Scan for the cell matching the given text and deliver its (x, y) coordinate at center. 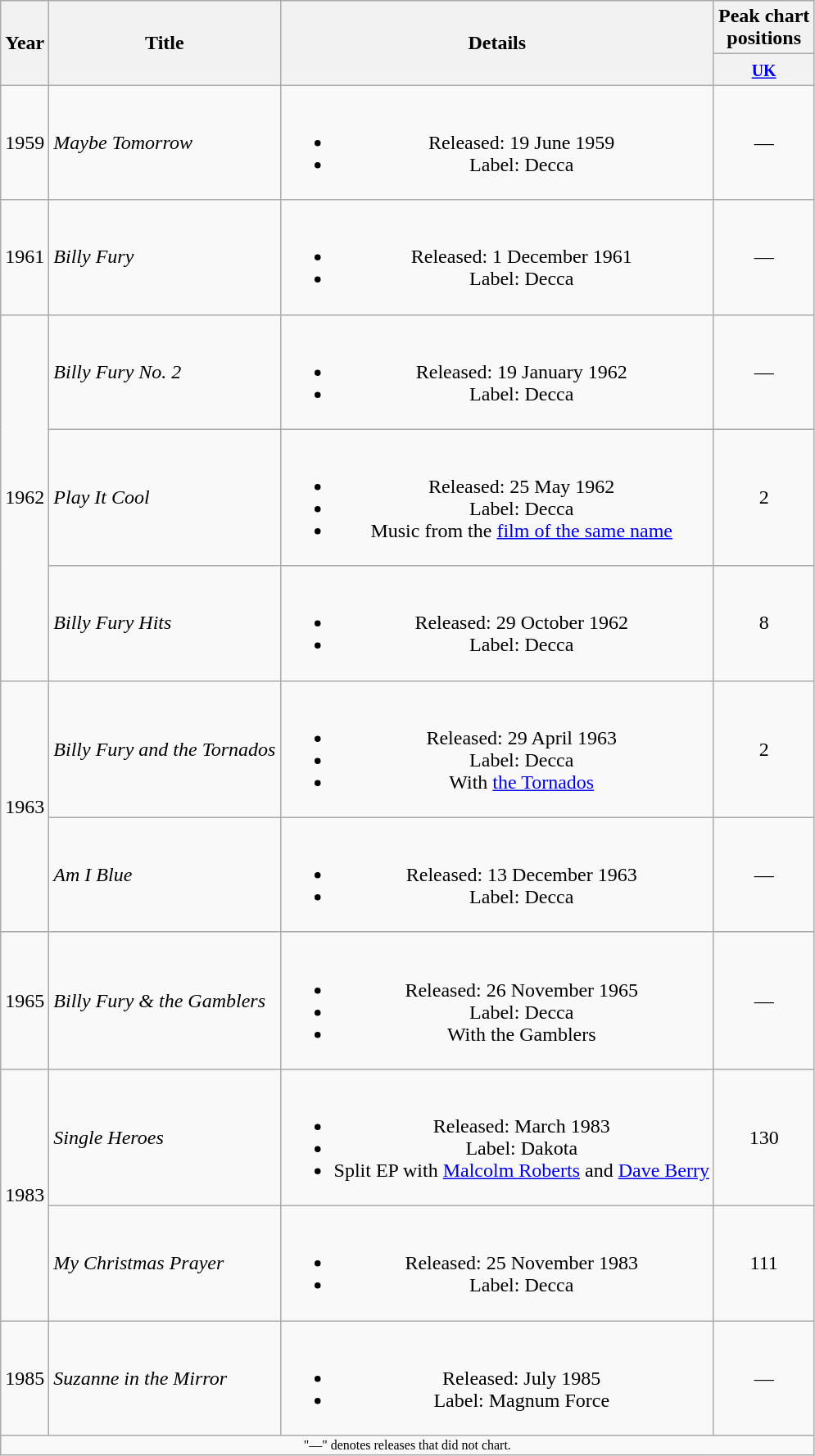
Released: 25 November 1983Label: Decca (496, 1263)
Play It Cool (165, 498)
Year (25, 43)
"—" denotes releases that did not chart. (408, 1445)
Released: 19 January 1962Label: Decca (496, 372)
Released: 29 October 1962Label: Decca (496, 623)
Released: 13 December 1963Label: Decca (496, 875)
1983 (25, 1194)
Released: July 1985Label: Magnum Force (496, 1377)
UK (763, 70)
Details (496, 43)
Released: 1 December 1961Label: Decca (496, 257)
Single Heroes (165, 1137)
Suzanne in the Mirror (165, 1377)
1962 (25, 498)
Peak chartpositions (763, 28)
8 (763, 623)
Billy Fury Hits (165, 623)
Released: 26 November 1965Label: DeccaWith the Gamblers (496, 1001)
Billy Fury (165, 257)
Released: 25 May 1962Label: DeccaMusic from the film of the same name (496, 498)
Billy Fury No. 2 (165, 372)
Maybe Tomorrow (165, 142)
1961 (25, 257)
111 (763, 1263)
Billy Fury & the Gamblers (165, 1001)
Released: March 1983Label: DakotaSplit EP with Malcolm Roberts and Dave Berry (496, 1137)
1963 (25, 806)
Billy Fury and the Tornados (165, 748)
1965 (25, 1001)
1985 (25, 1377)
Am I Blue (165, 875)
My Christmas Prayer (165, 1263)
Title (165, 43)
130 (763, 1137)
Released: 19 June 1959Label: Decca (496, 142)
Released: 29 April 1963Label: DeccaWith the Tornados (496, 748)
1959 (25, 142)
